Capture the cell that displays the provided text and extract its (x, y) central coordinate. 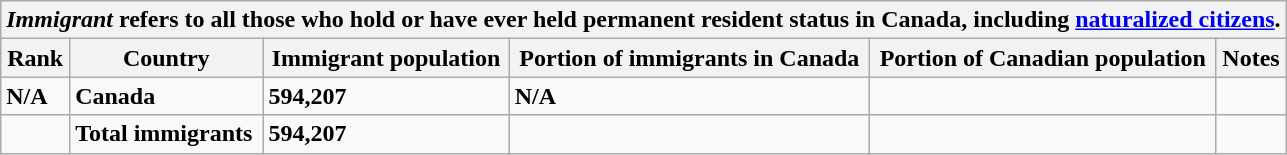
Total immigrants (166, 134)
Immigrant population (386, 58)
Rank (36, 58)
Canada (166, 96)
Portion of Canadian population (1043, 58)
Notes (1251, 58)
Portion of immigrants in Canada (690, 58)
Immigrant refers to all those who hold or have ever held permanent resident status in Canada, including naturalized citizens. (644, 20)
Country (166, 58)
